Pinpoint the cell where the given text exists, returning its [x, y] midpoint coordinate. 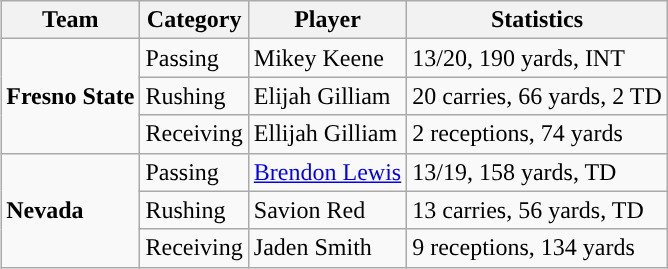
Statistics [538, 20]
Jaden Smith [327, 248]
Category [194, 20]
2 receptions, 74 yards [538, 134]
Fresno State [70, 96]
Savion Red [327, 210]
13 carries, 56 yards, TD [538, 210]
Brendon Lewis [327, 172]
20 carries, 66 yards, 2 TD [538, 96]
13/19, 158 yards, TD [538, 172]
Mikey Keene [327, 58]
Player [327, 20]
9 receptions, 134 yards [538, 248]
Ellijah Gilliam [327, 134]
Elijah Gilliam [327, 96]
13/20, 190 yards, INT [538, 58]
Team [70, 20]
Nevada [70, 210]
